Pinpoint the cell where the given text exists, returning its [x, y] midpoint coordinate. 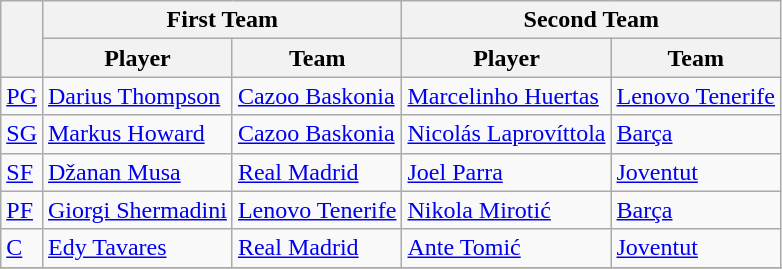
C [22, 248]
SG [22, 134]
Second Team [592, 20]
PF [22, 210]
First Team [222, 20]
Džanan Musa [137, 172]
Darius Thompson [137, 96]
Markus Howard [137, 134]
Ante Tomić [506, 248]
Joel Parra [506, 172]
SF [22, 172]
Giorgi Shermadini [137, 210]
Marcelinho Huertas [506, 96]
Nikola Mirotić [506, 210]
Nicolás Laprovíttola [506, 134]
PG [22, 96]
Edy Tavares [137, 248]
